Capture the cell that displays the provided text and extract its [x, y] central coordinate. 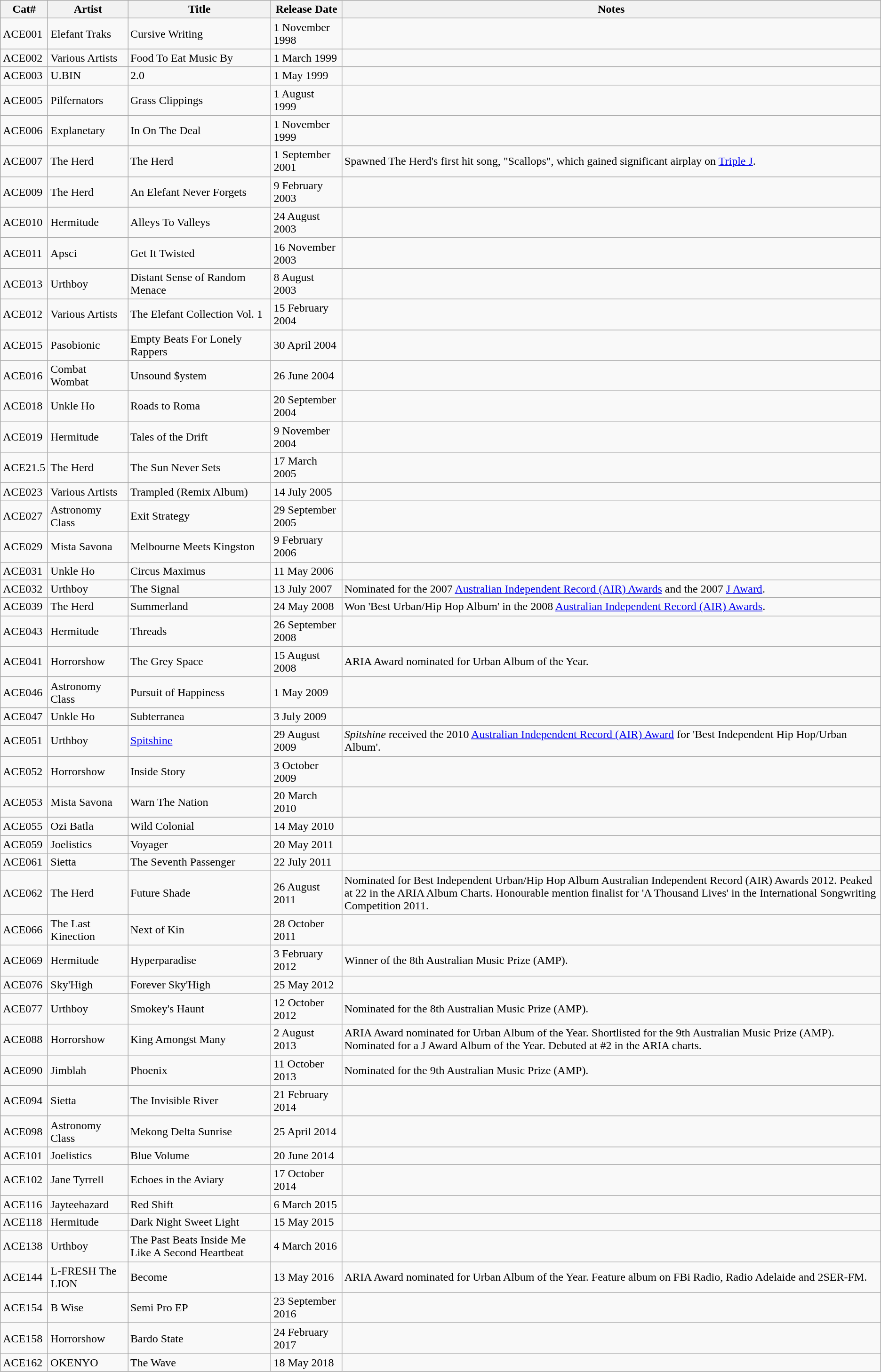
Artist [88, 9]
Spitshine received the 2010 Australian Independent Record (AIR) Award for 'Best Independent Hip Hop/Urban Album'. [611, 741]
8 August 2003 [306, 283]
The Sun Never Sets [200, 468]
U.BIN [88, 76]
ACE101 [24, 1155]
ACE047 [24, 716]
Mekong Delta Sunrise [200, 1131]
11 May 2006 [306, 571]
Winner of the 8th Australian Music Prize (AMP). [611, 960]
In On The Deal [200, 131]
The Grey Space [200, 662]
The Wave [200, 1363]
Tales of the Drift [200, 437]
Title [200, 9]
ACE039 [24, 607]
4 March 2016 [306, 1246]
Exit Strategy [200, 516]
Melbourne Meets Kingston [200, 547]
ACE062 [24, 893]
Spawned The Herd's first hit song, "Scallops", which gained significant airplay on Triple J. [611, 161]
ACE006 [24, 131]
The Seventh Passenger [200, 862]
Sky'High [88, 985]
Nominated for the 2007 Australian Independent Record (AIR) Awards and the 2007 J Award. [611, 589]
9 February 2003 [306, 192]
Explanetary [88, 131]
ARIA Award nominated for Urban Album of the Year. [611, 662]
Roads to Roma [200, 407]
12 October 2012 [306, 1009]
ACE116 [24, 1204]
2.0 [200, 76]
2 August 2013 [306, 1039]
ACE043 [24, 631]
The Elefant Collection Vol. 1 [200, 314]
Grass Clippings [200, 100]
Inside Story [200, 771]
ACE011 [24, 253]
ACE21.5 [24, 468]
Cat# [24, 9]
17 October 2014 [306, 1179]
26 June 2004 [306, 376]
Apsci [88, 253]
29 August 2009 [306, 741]
30 April 2004 [306, 345]
ACE032 [24, 589]
Summerland [200, 607]
The Past Beats Inside Me Like A Second Heartbeat [200, 1246]
20 May 2011 [306, 844]
Won 'Best Urban/Hip Hop Album' in the 2008 Australian Independent Record (AIR) Awards. [611, 607]
ARIA Award nominated for Urban Album of the Year. Feature album on FBi Radio, Radio Adelaide and 2SER-FM. [611, 1277]
15 August 2008 [306, 662]
Ozi Batla [88, 826]
ACE144 [24, 1277]
20 September 2004 [306, 407]
ACE053 [24, 802]
ACE118 [24, 1222]
L-FRESH The LION [88, 1277]
Threads [200, 631]
ACE012 [24, 314]
ACE162 [24, 1363]
Red Shift [200, 1204]
18 May 2018 [306, 1363]
1 May 2009 [306, 692]
ACE051 [24, 741]
ACE016 [24, 376]
1 May 1999 [306, 76]
ACE002 [24, 58]
ACE015 [24, 345]
Jimblah [88, 1070]
ACE010 [24, 222]
ACE102 [24, 1179]
Nominated for the 8th Australian Music Prize (AMP). [611, 1009]
Forever Sky'High [200, 985]
Blue Volume [200, 1155]
Echoes in the Aviary [200, 1179]
ACE138 [24, 1246]
B Wise [88, 1308]
Elefant Traks [88, 34]
6 March 2015 [306, 1204]
Wild Colonial [200, 826]
ACE019 [24, 437]
Smokey's Haunt [200, 1009]
Notes [611, 9]
21 February 2014 [306, 1100]
ACE061 [24, 862]
An Elefant Never Forgets [200, 192]
ACE029 [24, 547]
ACE046 [24, 692]
22 July 2011 [306, 862]
25 April 2014 [306, 1131]
9 February 2006 [306, 547]
ACE005 [24, 100]
1 November 1999 [306, 131]
ACE023 [24, 492]
Hyperparadise [200, 960]
Pasobionic [88, 345]
15 February 2004 [306, 314]
14 July 2005 [306, 492]
20 March 2010 [306, 802]
ACE077 [24, 1009]
The Invisible River [200, 1100]
23 September 2016 [306, 1308]
Release Date [306, 9]
1 November 1998 [306, 34]
25 May 2012 [306, 985]
Subterranea [200, 716]
Unsound $ystem [200, 376]
17 March 2005 [306, 468]
Circus Maximus [200, 571]
ACE088 [24, 1039]
ACE055 [24, 826]
King Amongst Many [200, 1039]
Voyager [200, 844]
ACE094 [24, 1100]
ACE018 [24, 407]
13 May 2016 [306, 1277]
24 May 2008 [306, 607]
Jayteehazard [88, 1204]
ACE069 [24, 960]
29 September 2005 [306, 516]
ACE031 [24, 571]
Next of Kin [200, 930]
Spitshine [200, 741]
Combat Wombat [88, 376]
3 February 2012 [306, 960]
Future Shade [200, 893]
1 September 2001 [306, 161]
Food To Eat Music By [200, 58]
28 October 2011 [306, 930]
OKENYO [88, 1363]
Pilfernators [88, 100]
Nominated for the 9th Australian Music Prize (AMP). [611, 1070]
ACE027 [24, 516]
ACE066 [24, 930]
ACE013 [24, 283]
ACE059 [24, 844]
1 March 1999 [306, 58]
ACE052 [24, 771]
ACE001 [24, 34]
Pursuit of Happiness [200, 692]
24 August 2003 [306, 222]
ACE009 [24, 192]
20 June 2014 [306, 1155]
Alleys To Valleys [200, 222]
Semi Pro EP [200, 1308]
Empty Beats For Lonely Rappers [200, 345]
ACE007 [24, 161]
Bardo State [200, 1339]
26 August 2011 [306, 893]
11 October 2013 [306, 1070]
Distant Sense of Random Menace [200, 283]
1 August 1999 [306, 100]
9 November 2004 [306, 437]
Trampled (Remix Album) [200, 492]
ACE003 [24, 76]
The Last Kinection [88, 930]
Phoenix [200, 1070]
13 July 2007 [306, 589]
Dark Night Sweet Light [200, 1222]
Warn The Nation [200, 802]
24 February 2017 [306, 1339]
3 July 2009 [306, 716]
16 November 2003 [306, 253]
ACE154 [24, 1308]
Become [200, 1277]
ACE158 [24, 1339]
Jane Tyrrell [88, 1179]
ACE041 [24, 662]
26 September 2008 [306, 631]
Cursive Writing [200, 34]
Get It Twisted [200, 253]
14 May 2010 [306, 826]
ACE098 [24, 1131]
ACE076 [24, 985]
The Signal [200, 589]
3 October 2009 [306, 771]
15 May 2015 [306, 1222]
ACE090 [24, 1070]
